Extract the (x, y) coordinate from the center of the cell holding the provided text.  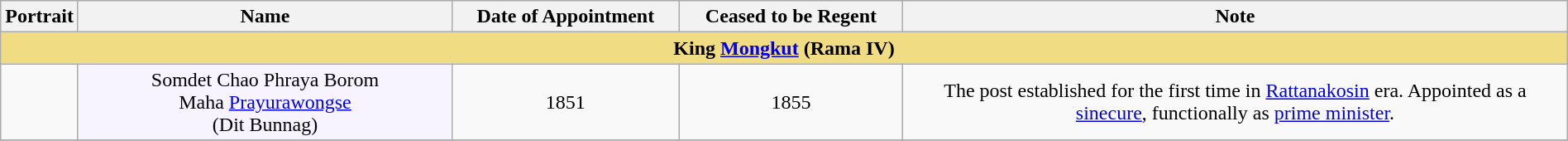
The post established for the first time in Rattanakosin era. Appointed as a sinecure, functionally as prime minister. (1236, 102)
King Mongkut (Rama IV) (784, 48)
1851 (566, 102)
Date of Appointment (566, 17)
Ceased to be Regent (791, 17)
1855 (791, 102)
Name (265, 17)
Portrait (40, 17)
Somdet Chao Phraya BoromMaha Prayurawongse(Dit Bunnag) (265, 102)
Note (1236, 17)
